Provide the (x, y) coordinate of the cell's center where the given text is located.  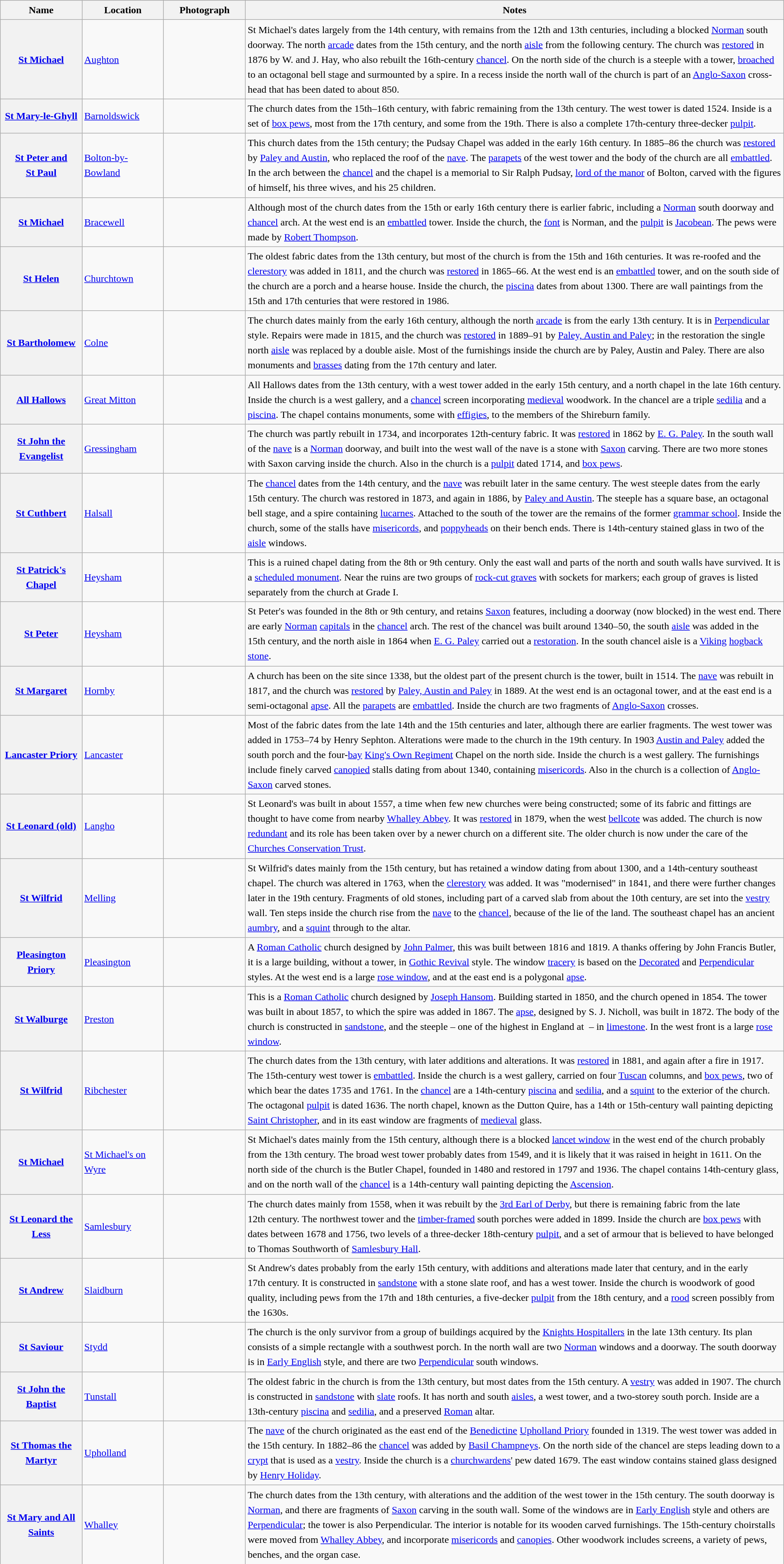
St John the Evangelist (41, 449)
Upholland (123, 1453)
Ribchester (123, 1091)
Gressingham (123, 449)
Bolton-by-Bowland (123, 166)
St Michael's on Wyre (123, 1162)
St Saviour (41, 1347)
Colne (123, 343)
Pleasington (123, 962)
Hornby (123, 691)
Pleasington Priory (41, 962)
St Margaret (41, 691)
Lancaster Priory (41, 755)
Name (41, 10)
Great Mitton (123, 400)
Whalley (123, 1524)
St Leonard the Less (41, 1226)
Barnoldswick (123, 116)
Melling (123, 898)
Tunstall (123, 1396)
Notes (514, 10)
Bracewell (123, 222)
Aughton (123, 60)
Slaidburn (123, 1290)
Samlesbury (123, 1226)
St John the Baptist (41, 1396)
St Cuthbert (41, 513)
Preston (123, 1019)
St Walburge (41, 1019)
St Patrick's Chapel (41, 577)
Langho (123, 827)
Stydd (123, 1347)
St Leonard (old) (41, 827)
St Mary and All Saints (41, 1524)
Location (123, 10)
Halsall (123, 513)
All Hallows (41, 400)
Churchtown (123, 279)
St Helen (41, 279)
St Mary-le-Ghyll (41, 116)
St Andrew (41, 1290)
St Thomas the Martyr (41, 1453)
Lancaster (123, 755)
St Peter and St Paul (41, 166)
Photograph (205, 10)
St Peter (41, 634)
St Bartholomew (41, 343)
